Pinpoint the cell where the given text exists, returning its [X, Y] midpoint coordinate. 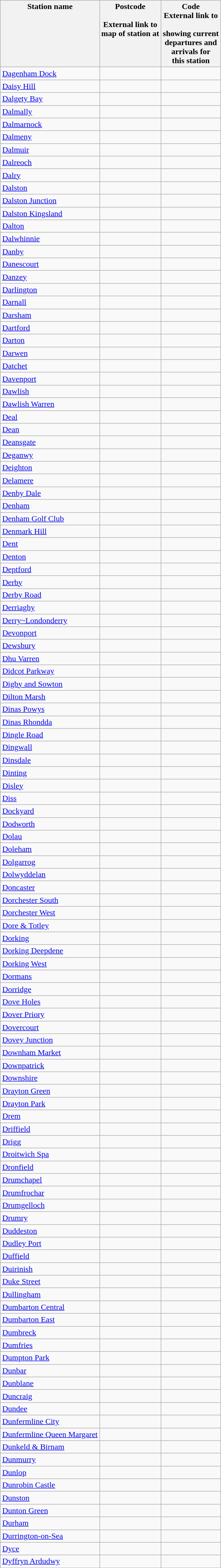
Dolgarrog [50, 862]
Dinting [50, 773]
Denmark Hill [50, 531]
Dingwall [50, 747]
Duirinish [50, 1269]
Darlington [50, 290]
Dhu Varren [50, 659]
Dockyard [50, 811]
Darton [50, 340]
Dovercourt [50, 1027]
Dalgety Bay [50, 99]
Danzey [50, 277]
Didcot Parkway [50, 671]
Darnall [50, 302]
Downham Market [50, 1053]
Dalwhinnie [50, 239]
Disley [50, 786]
Dunfermline City [50, 1421]
Drayton Green [50, 1091]
Drem [50, 1116]
Drayton Park [50, 1104]
Denby Dale [50, 493]
Dunblane [50, 1383]
Deighton [50, 468]
Dunrobin Castle [50, 1485]
Durham [50, 1523]
Postcode External link to map of station at [130, 34]
Dovey Junction [50, 1040]
Dover Priory [50, 1014]
Danescourt [50, 264]
Dunlop [50, 1472]
Denham Golf Club [50, 519]
Duke Street [50, 1282]
Datchet [50, 366]
Dumbarton East [50, 1320]
Dunton Green [50, 1511]
Dolwyddelan [50, 875]
Dalston [50, 188]
Dalmeny [50, 137]
Drumfrochar [50, 1192]
Dalreoch [50, 162]
Dyce [50, 1549]
Doleham [50, 849]
Derby [50, 582]
Dalry [50, 175]
Dronfield [50, 1167]
Dewsbury [50, 646]
Dormans [50, 976]
Dalton [50, 226]
Dalmarnock [50, 124]
Dingle Road [50, 735]
Doncaster [50, 887]
Derry~Londonderry [50, 620]
Dumbreck [50, 1332]
Davenport [50, 379]
Dundee [50, 1409]
Downshire [50, 1078]
Darsham [50, 315]
Dumfries [50, 1345]
Derriaghy [50, 607]
Deptford [50, 569]
Dunkeld & Birnam [50, 1447]
Darwen [50, 353]
Devonport [50, 633]
Dartford [50, 328]
Deal [50, 417]
Dinas Powys [50, 709]
Dorchester South [50, 900]
Denton [50, 557]
Dumpton Park [50, 1358]
Dullingham [50, 1294]
Dalston Junction [50, 200]
Dinsdale [50, 760]
Dorridge [50, 989]
Diss [50, 798]
Dunmurry [50, 1460]
Delamere [50, 480]
Deganwy [50, 455]
Dove Holes [50, 1002]
Dyffryn Ardudwy [50, 1561]
Dorking Deepdene [50, 951]
Daisy Hill [50, 86]
Dinas Rhondda [50, 722]
Dunfermline Queen Margaret [50, 1434]
Dean [50, 430]
Dudley Port [50, 1244]
Dodworth [50, 824]
Downpatrick [50, 1065]
Dorking West [50, 964]
Drigg [50, 1142]
Dorchester West [50, 913]
Station name [50, 34]
Durrington-on-Sea [50, 1536]
Driffield [50, 1129]
Dilton Marsh [50, 697]
Dawlish Warren [50, 404]
Droitwich Spa [50, 1154]
Dent [50, 544]
Drumgelloch [50, 1205]
Drumry [50, 1218]
Dolau [50, 837]
Digby and Sowton [50, 684]
Drumchapel [50, 1180]
Dalmally [50, 112]
Derby Road [50, 595]
Dunston [50, 1498]
Dore & Totley [50, 925]
Dawlish [50, 391]
CodeExternal link to showing currentdepartures andarrivals forthis station [191, 34]
Dorking [50, 938]
Dalmuir [50, 150]
Dumbarton Central [50, 1307]
Duffield [50, 1256]
Dunbar [50, 1371]
Deansgate [50, 442]
Danby [50, 252]
Duncraig [50, 1396]
Duddeston [50, 1231]
Dagenham Dock [50, 74]
Dalston Kingsland [50, 213]
Denham [50, 506]
